Scan for the cell matching the given text and deliver its (X, Y) coordinate at center. 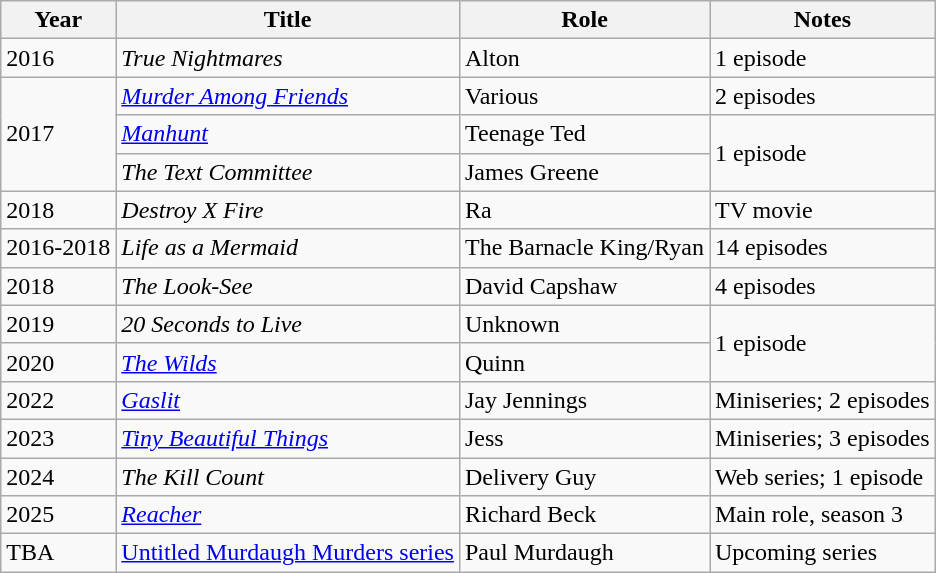
Destroy X Fire (288, 210)
Quinn (584, 362)
Life as a Mermaid (288, 248)
2016-2018 (58, 248)
The Text Committee (288, 172)
The Wilds (288, 362)
2017 (58, 134)
2022 (58, 400)
Upcoming series (823, 553)
Teenage Ted (584, 134)
Richard Beck (584, 515)
Murder Among Friends (288, 96)
2020 (58, 362)
Miniseries; 2 episodes (823, 400)
Alton (584, 58)
20 Seconds to Live (288, 324)
The Kill Count (288, 477)
2019 (58, 324)
14 episodes (823, 248)
Delivery Guy (584, 477)
Year (58, 20)
4 episodes (823, 286)
Gaslit (288, 400)
Paul Murdaugh (584, 553)
David Capshaw (584, 286)
2016 (58, 58)
Jay Jennings (584, 400)
Title (288, 20)
2025 (58, 515)
TV movie (823, 210)
Untitled Murdaugh Murders series (288, 553)
Unknown (584, 324)
The Barnacle King/Ryan (584, 248)
TBA (58, 553)
Ra (584, 210)
Manhunt (288, 134)
2023 (58, 438)
Various (584, 96)
2024 (58, 477)
Miniseries; 3 episodes (823, 438)
James Greene (584, 172)
Web series; 1 episode (823, 477)
Main role, season 3 (823, 515)
Notes (823, 20)
Tiny Beautiful Things (288, 438)
Role (584, 20)
Reacher (288, 515)
2 episodes (823, 96)
True Nightmares (288, 58)
Jess (584, 438)
The Look-See (288, 286)
